Find where the given text appears and provide that cell's center as [X, Y] coordinate. 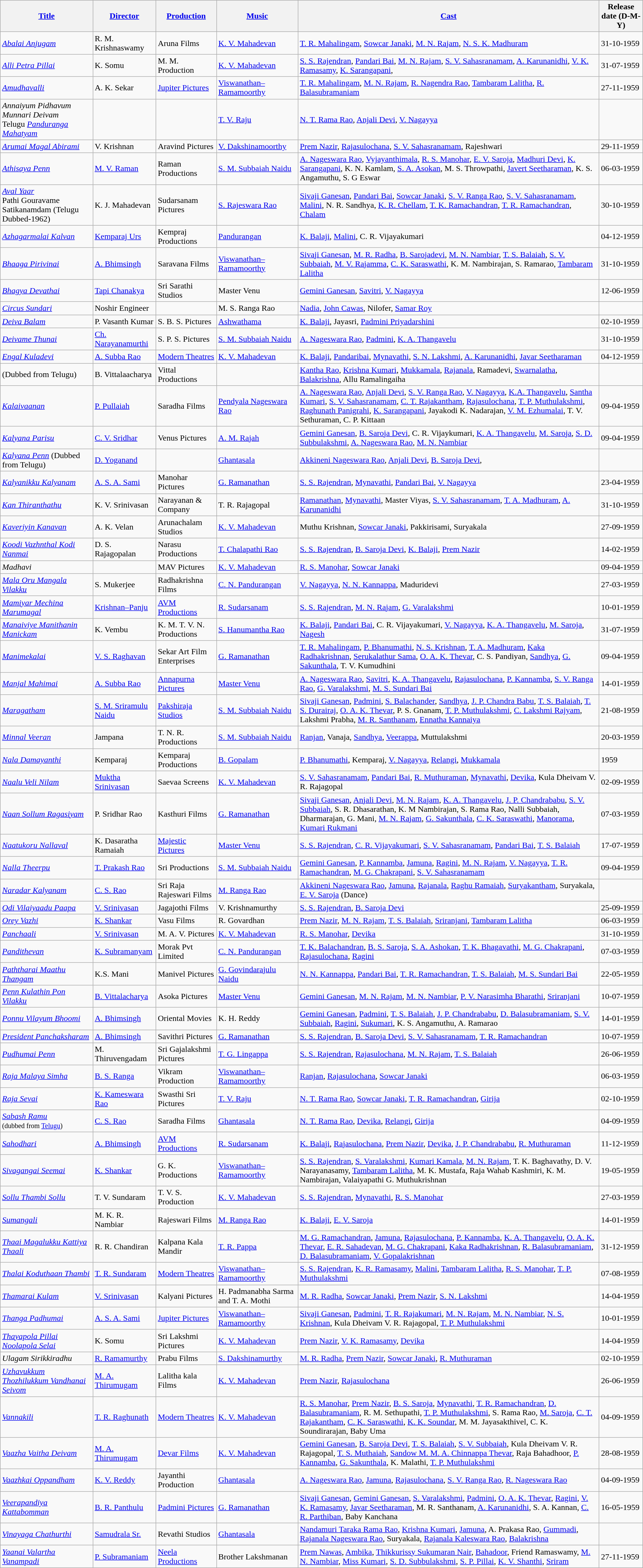
Vinayaga Chathurthi [47, 1534]
Revathi Studios [186, 1534]
S. S. Rajendran, B. Saroja Devi [449, 908]
Cast [449, 16]
Alli Petra Pillai [47, 65]
Vikram Production [186, 1076]
Production [186, 16]
Gemini Ganesan, M. N. Rajam, M. N. Nambiar, P. V. Narasimha Bharathi, Sriranjani [449, 996]
Panchaali [47, 934]
B. Gopalam [257, 760]
Kalpana Kala Mandir [186, 1247]
V. Nagayya, N. N. Kannappa, Maduridevi [449, 584]
President Panchaksharam [47, 1036]
P. Pullaiah [124, 406]
Athisaya Penn [47, 169]
Maragatham [47, 711]
Ranjan, Vanaja, Sandhya, Veerappa, Muttulakshmi [449, 738]
Venus Pictures [186, 438]
K. Subramanyam [124, 951]
Thanga Padhumai [47, 1318]
Lalitha kala Films [186, 1380]
Director [124, 16]
Prabu Films [186, 1358]
M. V. Raman [124, 169]
19-05-1959 [621, 1170]
S. M. Sriramulu Naidu [124, 711]
Aravind Pictures [186, 146]
Prem Nazir, Rajasulochana, S. V. Sahasranamam, Rajeshwari [449, 146]
S. Mukerjee [124, 584]
Muthu Krishnan, Sowcar Janaki, Pakkirisami, Suryakala [449, 527]
Mala Oru Mangala Vilakku [47, 584]
Kalyana Parisu [47, 438]
31-12-1959 [621, 1247]
Jagajothi Films [186, 908]
Title [47, 16]
Saravana Films [186, 263]
Annapurna Pictures [186, 683]
Ramanathan, Mynavathi, Master Viyas, S. V. Sahasranamam, T. A. Madhuram, A. Karunanidhi [449, 505]
Nandamuri Taraka Rama Rao, Krishna Kumari, Jamuna, A. Prakasa Rao, Gummadi, Rajanala Nageswara Rao, Suryakala, Rajanala Kaleswara Rao, Balakrishna [449, 1534]
Nalla Theerpu [47, 867]
A. Nageswara Rao, Padmini, K. A. Thangavelu [449, 339]
M. A. V. Pictures [186, 934]
V. S. Raghavan [124, 656]
Pandithevan [47, 951]
02-09-1959 [621, 782]
T. R. Sundaram [124, 1273]
A. Nageswara Rao, Jamuna, Rajasulochana, S. V. Ranga Rao, R. Nageswara Rao [449, 1480]
Kemparaj [124, 760]
Deivame Thunai [47, 339]
Amudhavalli [47, 88]
Manivel Pictures [186, 974]
Sumangali [47, 1220]
K. Balaji, Jayasri, Padmini Priyadarshini [449, 321]
Mamiyar Mechina Marumagal [47, 607]
S. S. Rajendran, B. Saroja Devi, S. V. Sahasranamam, T. R. Ramachandran [449, 1036]
Sri Productions [186, 867]
K. Balaji, E. V. Saroja [449, 1220]
Kalyanikku Kalyanam [47, 482]
Thamarai Kulam [47, 1296]
Noshir Engineer [124, 308]
Ponnu Vilayum Bhoomi [47, 1019]
1959 [621, 760]
17-07-1959 [621, 845]
T. R. Rajagopal [257, 505]
Kantha Rao, Krishna Kumari, Mukkamala, Rajanala, Ramadevi, Swarnalatha, Balakrishna, Allu Ramalingaiha [449, 374]
Minnal Veeran [47, 738]
K. Vembu [124, 629]
Bhaaga Pirivinai [47, 263]
Muktha Srinivasan [124, 782]
Gemini Ganesan, P. Kannamba, Jamuna, Ragini, M. N. Rajam, V. Nagayya, T. R. Ramachandran, M. G. Chakrapani, S. V. Sahasranamam [449, 867]
Kasthuri Films [186, 814]
12-06-1959 [621, 291]
28-08-1959 [621, 1453]
T. Prakash Rao [124, 867]
K. Balaji, Pandaribai, Mynavathi, S. N. Lakshmi, A. Karunanidhi, Javar Seetharaman [449, 357]
Manjal Mahimai [47, 683]
Kempraj Productions [186, 236]
M. K. R. Nambiar [124, 1220]
Ulagam Sirikkiradhu [47, 1358]
T. V. Sundaram [124, 1197]
K. Balaji, Pandari Bai, C. R. Vijayakumari, V. Nagayya, K. A. Thangavelu, M. Saroja, Nagesh [449, 629]
K. Balaji, Rajasulochana, Prem Nazir, Devika, J. P. Chandrababu, R. Muthuraman [449, 1144]
Sivaji Ganesan, Padmini, T. R. Rajakumari, M. N. Rajam, M. N. Nambiar, N. S. Krishnan, Kula Dheivam V. R. Rajagopal, T. P. Muthulakshmi [449, 1318]
20-03-1959 [621, 738]
M. S. Ranga Rao [257, 308]
Kemparaj Urs [124, 236]
T. G. Lingappa [257, 1054]
Arumai Magal Abirami [47, 146]
Pandurangan [257, 236]
MAV Pictures [186, 567]
16-05-1959 [621, 1507]
Vasu Films [186, 921]
P. Sridhar Rao [124, 814]
S. V. Sahasranamam, Pandari Bai, R. Muthuraman, Mynavathi, Devika, Kula Dheivam V. R. Rajagopal [449, 782]
27-09-1959 [621, 527]
Narayanan & Company [186, 505]
Manimekalai [47, 656]
Thaai Magalukku Kattiya Thaali [47, 1247]
Jampana [124, 738]
Sivagangai Seemai [47, 1170]
T. R. Raghunath [124, 1417]
Manohar Pictures [186, 482]
Vittal Productions [186, 374]
N. T. Rama Rao, Sowcar Janaki, T. R. Ramachandran, Girija [449, 1099]
P. Vasanth Kumar [124, 321]
G. K. Productions [186, 1170]
K. H. Reddy [257, 1019]
Raman Productions [186, 169]
Sudarsanam Pictures [186, 205]
K. J. Mahadevan [124, 205]
Arunachalam Studios [186, 527]
Sri Raja Rajeswari Films [186, 890]
Raja Malaya Simha [47, 1076]
29-11-1959 [621, 146]
T. K. Balachandran, B. S. Saroja, S. A. Ashokan, T. K. Bhagavathi, M. G. Chakrapani, Rajasulochana, Ragini [449, 951]
A. M. Rajah [257, 438]
Raja Sevai [47, 1099]
M. Thiruvengadam [124, 1054]
Vaazha Vaitha Deivam [47, 1453]
Saevaa Screens [186, 782]
Radhakrishna Films [186, 584]
14-02-1959 [621, 549]
G. Govindarajulu Naidu [257, 974]
Koodi Vazhnthal Kodi Nanmai [47, 549]
Narasu Productions [186, 549]
V. Krishnamurthy [257, 908]
21-08-1959 [621, 711]
B. Vittalaacharya [124, 374]
Sollu Thambi Sollu [47, 1197]
K. Dasaratha Ramaiah [124, 845]
Veerapandiya Kattabomman [47, 1507]
S. S. Rajendran, Pandari Bai, M. N. Rajam, S. V. Sahasranamam, A. Karunanidhi, V. K. Ramasamy, K. Sarangapani, [449, 65]
T. R. Pappa [257, 1247]
T. V. S. Production [186, 1197]
N. N. Kannappa, Pandari Bai, T. R. Ramachandran, T. S. Balaiah, M. S. Sundari Bai [449, 974]
Kalaivaanan [47, 406]
T. R. Mahalingam, M. N. Rajam, R. Nagendra Rao, Tambaram Lalitha, R. Balasubramaniam [449, 88]
Orey Vazhi [47, 921]
Pendyala Nageswara Rao [257, 406]
Abalai Anjugam [47, 43]
V. Dakshinamoorthy [257, 146]
Release date (D-M-Y) [621, 16]
Tapi Chanakya [124, 291]
Aval YaarPathi Gouravame Satikanamdam (Telugu Dubbed-1962) [47, 205]
11-12-1959 [621, 1144]
Akkineni Nageswara Rao, Jamuna, Rajanala, Raghu Ramaiah, Suryakantham, Suryakala, E. V. Saroja (Dance) [449, 890]
B. R. Panthulu [124, 1507]
Savithri Pictures [186, 1036]
30-10-1959 [621, 205]
Sabash Ramu(dubbed from Telugu) [47, 1121]
V. Krishnan [124, 146]
S. P. S. Pictures [186, 339]
N. T. Rama Rao, Anjali Devi, V. Nagayya [449, 120]
B. S. Ranga [124, 1076]
Sahodhari [47, 1144]
Uzhavukkum Thozhilukkum Vandhanai Seivom [47, 1380]
Rajeswari Films [186, 1220]
R. Ramamurthy [124, 1358]
Neela Productions [186, 1556]
Odi Vilaiyaadu Paapa [47, 908]
M. R. Radha, Sowcar Janaki, Prem Nazir, S. N. Lakshmi [449, 1296]
Gemini Ganesan, Padmini, T. S. Balaiah, J. P. Chandrababu, D. Balasubramaniam, S. V. Subbaiah, Ragini, Sukumari, K. S. Angamuthu, A. Ramarao [449, 1019]
K. M. T. V. N. Productions [186, 629]
Azhagarmalai Kalvan [47, 236]
R. R. Chandiran [124, 1247]
Circus Sundari [47, 308]
K. V. Srinivasan [124, 505]
T. N. R. Productions [186, 738]
Deiva Balam [47, 321]
S. B. S. Pictures [186, 321]
Vaazhkai Oppandham [47, 1480]
Sri Sarathi Studios [186, 291]
Nadia, John Cawas, Nilofer, Samar Roy [449, 308]
A. K. Velan [124, 527]
Naatukoru Nallaval [47, 845]
Paththarai Maathu Thangam [47, 974]
Kan Thiranthathu [47, 505]
S. Dakshinamurthy [257, 1358]
Devar Films [186, 1453]
K.S. Mani [124, 974]
D. Yoganand [124, 460]
K. V. Reddy [124, 1480]
23-04-1959 [621, 482]
Pudhumai Penn [47, 1054]
Penn Kulathin Pon Vilakku [47, 996]
Vannakili [47, 1417]
Sekar Art Film Enterprises [186, 656]
P. Subramaniam [124, 1556]
Engal Kuladevi [47, 357]
S. S. Rajendran, Mynavathi, Pandari Bai, V. Nagayya [449, 482]
Morak Pvt Limited [186, 951]
Music [257, 16]
Naan Sollum Ragasiyam [47, 814]
25-09-1959 [621, 908]
07-08-1959 [621, 1273]
Samudrala Sr. [124, 1534]
A. K. Sekar [124, 88]
Prem Nazir, Rajasulochana [449, 1380]
Yaanai Valartha Vanampadi [47, 1556]
Madhavi [47, 567]
Kaveriyin Kanavan [47, 527]
Akkineni Nageswara Rao, Anjali Devi, B. Saroja Devi, [449, 460]
Krishnan–Panju [124, 607]
Thalai Koduthaan Thambi [47, 1273]
Brother Lakshmanan [257, 1556]
Majestic Pictures [186, 845]
Aruna Films [186, 43]
Gemini Ganesan, Savitri, V. Nagayya [449, 291]
S. S. Rajendran, Rajasulochana, M. N. Rajam, T. S. Balaiah [449, 1054]
T. Chalapathi Rao [257, 549]
H. Padmanabha Sarma and T. A. Mothi [257, 1296]
R. S. Manohar, Sowcar Janaki [449, 567]
S. Rajeswara Rao [257, 205]
Asoka Pictures [186, 996]
T. R. Mahalingam, Sowcar Janaki, M. N. Rajam, N. S. K. Madhuram [449, 43]
Kemparaj Productions [186, 760]
D. S. Rajagopalan [124, 549]
M. M. Production [186, 65]
R. Govardhan [257, 921]
Pakshiraja Studios [186, 711]
Prem Nazir, M. N. Rajam, T. S. Balaiah, Sriranjani, Tambaram Lalitha [449, 921]
(Dubbed from Telugu) [47, 374]
S. S. Rajendran, K. R. Ramasamy, Malini, Tambaram Lalitha, R. S. Manohar, T. P. Muthulakshmi [449, 1273]
Jayanthi Production [186, 1480]
Thayapola Pillai Noolapola Selai [47, 1341]
R. S. Manohar, Devika [449, 934]
S. S. Rajendran, M. N. Rajam, G. Varalakshmi [449, 607]
22-05-1959 [621, 974]
C. V. Sridhar [124, 438]
Padmini Pictures [186, 1507]
Sri Lakshmi Pictures [186, 1341]
Sri Gajalakshmi Pictures [186, 1054]
Annaiyum Pidhavum Munnari DeivamTelugu Panduranga Mahatyam [47, 120]
Gemini Ganesan, B. Saroja Devi, C. R. Vijaykumari, K. A. Thangavelu, M. Saroja, S. D. Subbulakshmi, A. Nageswara Rao, M. N. Nambiar [449, 438]
Bhagya Devathai [47, 291]
Nala Damayanthi [47, 760]
S. S. Rajendran, Mynavathi, R. S. Manohar [449, 1197]
P. Bhanumathi, Kemparaj, V. Nagayya, Relangi, Mukkamala [449, 760]
K. Kameswara Rao [124, 1099]
Naradar Kalyanam [47, 890]
Swasthi Sri Pictures [186, 1099]
B. Vittalacharya [124, 996]
S. S. Rajendran, B. Saroja Devi, K. Balaji, Prem Nazir [449, 549]
Kalyani Pictures [186, 1296]
Naalu Veli Nilam [47, 782]
Ashwathama [257, 321]
S. Hanumantha Rao [257, 629]
R. M. Krishnaswamy [124, 43]
Ch. Narayanamurthi [124, 339]
Ranjan, Rajasulochana, Sowcar Janaki [449, 1076]
Oriental Movies [186, 1019]
N. T. Rama Rao, Devika, Relangi, Girija [449, 1121]
S. S. Rajendran, C. R. Vijayakumari, S. V. Sahasranamam, Pandari Bai, T. S. Balaiah [449, 845]
Kalyana Penn (Dubbed from Telugu) [47, 460]
A. Nageswara Rao, Savitri, K. A. Thangavelu, Rajasulochana, P. Kannamba, S. V. Ranga Rao, G. Varalakshmi, M. S. Sundari Bai [449, 683]
M. R. Radha, Prem Nazir, Sowcar Janaki, R. Muthuraman [449, 1358]
K. Balaji, Malini, C. R. Vijayakumari [449, 236]
Prem Nazir, V. K. Ramasamy, Devika [449, 1341]
Manaiviye Manithanin Manickam [47, 629]
